For the text-containing cell, return its midpoint in [x, y] coordinate format. 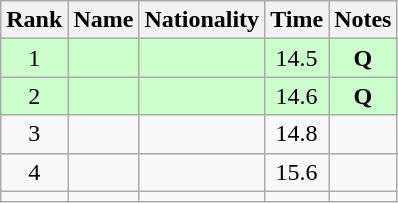
2 [34, 96]
3 [34, 134]
4 [34, 172]
Time [297, 20]
15.6 [297, 172]
1 [34, 58]
14.5 [297, 58]
14.6 [297, 96]
14.8 [297, 134]
Nationality [202, 20]
Name [104, 20]
Rank [34, 20]
Notes [363, 20]
